Search for the cell housing the specified text and yield its [x, y] center coordinate. 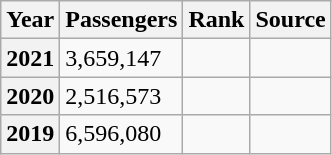
2020 [30, 96]
2019 [30, 134]
Source [290, 20]
Passengers [122, 20]
3,659,147 [122, 58]
Rank [216, 20]
2,516,573 [122, 96]
Year [30, 20]
2021 [30, 58]
6,596,080 [122, 134]
